Identify which cell holds the provided text, then report its [x, y] central coordinate. 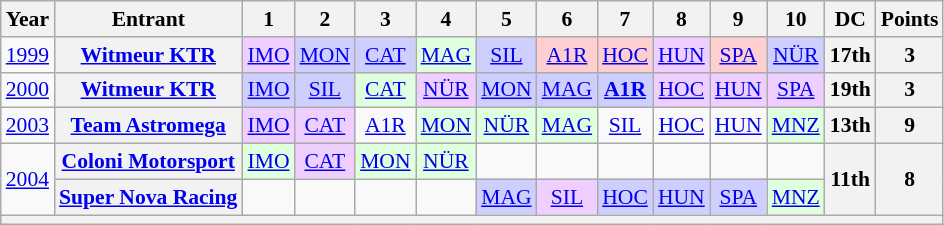
6 [568, 19]
Team Astromega [148, 126]
13th [850, 126]
1 [268, 19]
10 [796, 19]
2 [326, 19]
Year [28, 19]
7 [625, 19]
17th [850, 55]
2003 [28, 126]
DC [850, 19]
Super Nova Racing [148, 197]
2004 [28, 180]
Points [910, 19]
Entrant [148, 19]
2000 [28, 90]
4 [446, 19]
Coloni Motorsport [148, 162]
11th [850, 180]
5 [506, 19]
19th [850, 90]
1999 [28, 55]
